Determine the [X, Y] coordinate at the center of the cell enclosing the given text.  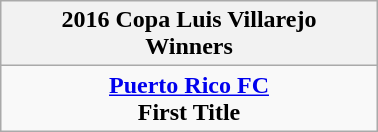
Puerto Rico FCFirst Title [189, 98]
2016 Copa Luis VillarejoWinners [189, 34]
